Output the (X, Y) coordinate of the center of the cell containing the given text.  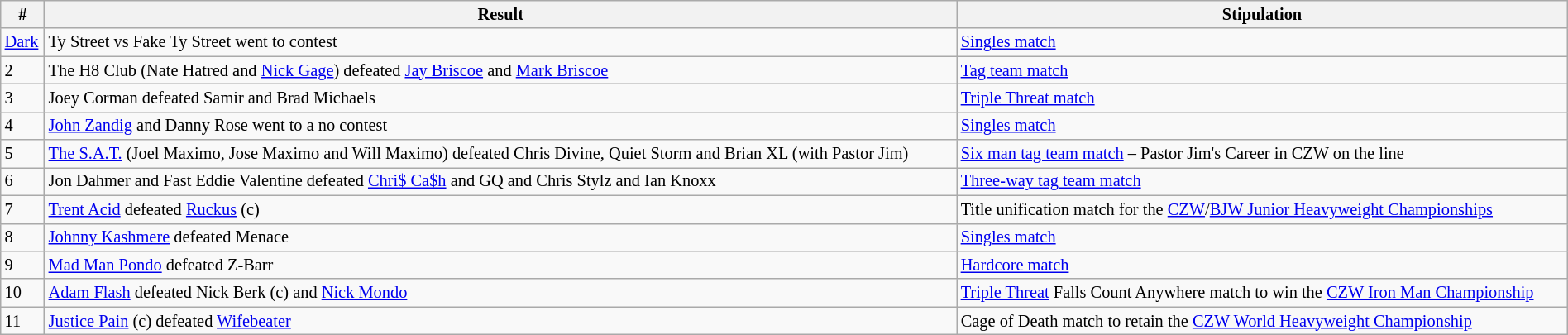
Dark (23, 42)
2 (23, 70)
4 (23, 126)
Jon Dahmer and Fast Eddie Valentine defeated Chri$ Ca$h and GQ and Chris Stylz and Ian Knoxx (501, 181)
Cage of Death match to retain the CZW World Heavyweight Championship (1262, 321)
Adam Flash defeated Nick Berk (c) and Nick Mondo (501, 293)
8 (23, 237)
Ty Street vs Fake Ty Street went to contest (501, 42)
# (23, 14)
Title unification match for the CZW/BJW Junior Heavyweight Championships (1262, 209)
6 (23, 181)
Stipulation (1262, 14)
Mad Man Pondo defeated Z-Barr (501, 265)
9 (23, 265)
Justice Pain (c) defeated Wifebeater (501, 321)
The S.A.T. (Joel Maximo, Jose Maximo and Will Maximo) defeated Chris Divine, Quiet Storm and Brian XL (with Pastor Jim) (501, 154)
Johnny Kashmere defeated Menace (501, 237)
The H8 Club (Nate Hatred and Nick Gage) defeated Jay Briscoe and Mark Briscoe (501, 70)
John Zandig and Danny Rose went to a no contest (501, 126)
7 (23, 209)
3 (23, 98)
5 (23, 154)
Triple Threat match (1262, 98)
11 (23, 321)
Joey Corman defeated Samir and Brad Michaels (501, 98)
Three-way tag team match (1262, 181)
Hardcore match (1262, 265)
Trent Acid defeated Ruckus (c) (501, 209)
Six man tag team match – Pastor Jim's Career in CZW on the line (1262, 154)
Tag team match (1262, 70)
10 (23, 293)
Result (501, 14)
Triple Threat Falls Count Anywhere match to win the CZW Iron Man Championship (1262, 293)
